Determine the [X, Y] coordinate at the center of the cell enclosing the given text.  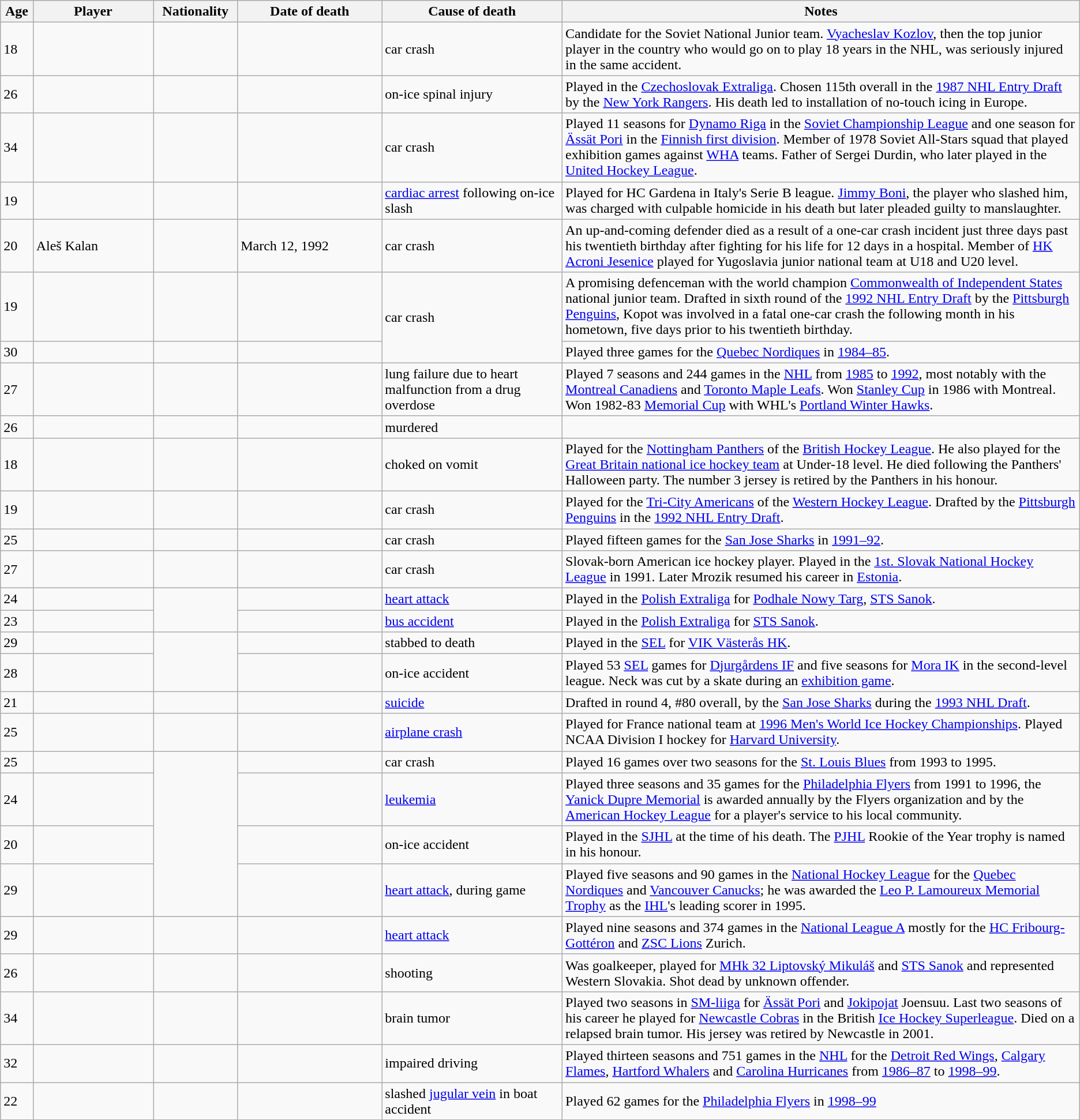
Played in the Polish Extraliga for Podhale Nowy Targ, STS Sanok. [822, 599]
Played fifteen games for the San Jose Sharks in 1991–92. [822, 539]
murdered [472, 427]
Played for France national team at 1996 Men's World Ice Hockey Championships. Played NCAA Division I hockey for Harvard University. [822, 732]
bus accident [472, 621]
March 12, 1992 [310, 246]
Notes [822, 12]
Played for the Tri-City Americans of the Western Hockey League. Drafted by the Pittsburgh Penguins in the 1992 NHL Entry Draft. [822, 510]
airplane crash [472, 732]
Played three games for the Quebec Nordiques in 1984–85. [822, 352]
28 [17, 672]
brain tumor [472, 1018]
Aleš Kalan [93, 246]
Played 53 SEL games for Djurgårdens IF and five seasons for Mora IK in the second-level league. Neck was cut by a skate during an exhibition game. [822, 672]
slashed jugular vein in boat accident [472, 1100]
Nationality [196, 12]
21 [17, 702]
30 [17, 352]
Played in the Polish Extraliga for STS Sanok. [822, 621]
leukemia [472, 799]
Date of death [310, 12]
Drafted in round 4, #80 overall, by the San Jose Sharks during the 1993 NHL Draft. [822, 702]
Was goalkeeper, played for MHk 32 Liptovský Mikuláš and STS Sanok and represented Western Slovakia. Shot dead by unknown offender. [822, 972]
cardiac arrest following on-ice slash [472, 201]
Played nine seasons and 374 games in the National League A mostly for the HC Fribourg-Gottéron and ZSC Lions Zurich. [822, 935]
on-ice spinal injury [472, 95]
suicide [472, 702]
Played in the SJHL at the time of his death. The PJHL Rookie of the Year trophy is named in his honour. [822, 844]
23 [17, 621]
32 [17, 1063]
Slovak-born American ice hockey player. Played in the 1st. Slovak National Hockey League in 1991. Later Mrozik resumed his career in Estonia. [822, 570]
Cause of death [472, 12]
Played 62 games for the Philadelphia Flyers in 1998–99 [822, 1100]
22 [17, 1100]
lung failure due to heart malfunction from a drug overdose [472, 389]
stabbed to death [472, 643]
Played 16 games over two seasons for the St. Louis Blues from 1993 to 1995. [822, 762]
Age [17, 12]
impaired driving [472, 1063]
choked on vomit [472, 464]
Player [93, 12]
shooting [472, 972]
Played in the SEL for VIK Västerås HK. [822, 643]
heart attack, during game [472, 890]
